Identify which cell holds the provided text, then report its [X, Y] central coordinate. 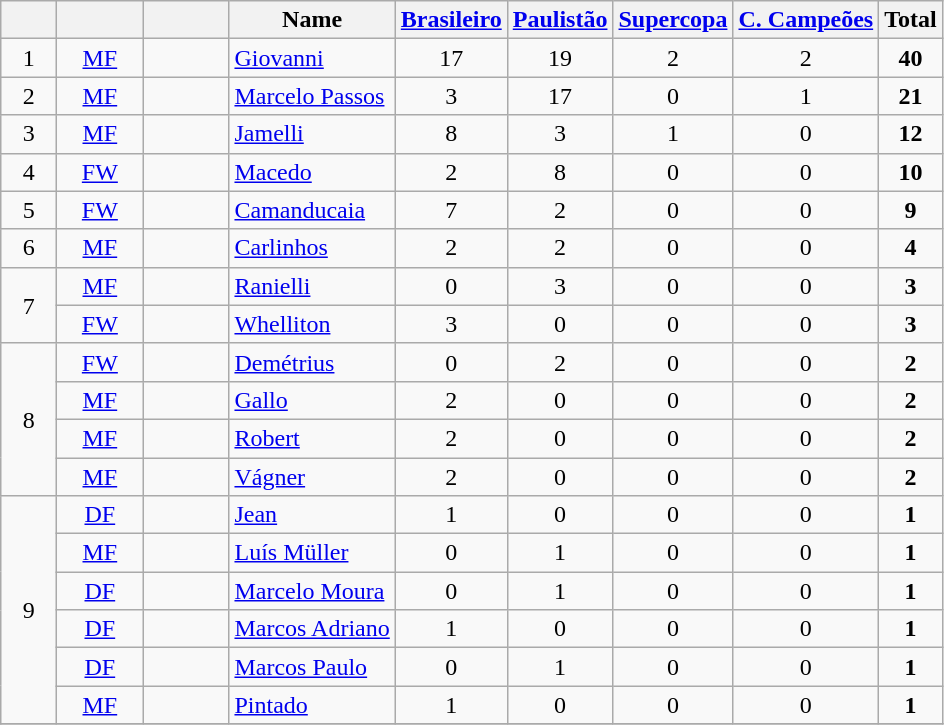
Carlinhos [312, 248]
Brasileiro [451, 20]
Gallo [312, 400]
Ranielli [312, 286]
C. Campeões [806, 20]
Jamelli [312, 134]
Marcos Paulo [312, 667]
Vágner [312, 477]
Pintado [312, 705]
6 [29, 248]
Paulistão [560, 20]
Marcelo Passos [312, 96]
Camanducaia [312, 210]
Robert [312, 438]
12 [911, 134]
40 [911, 58]
5 [29, 210]
Luís Müller [312, 553]
Total [911, 20]
21 [911, 96]
Giovanni [312, 58]
Supercopa [673, 20]
Marcos Adriano [312, 629]
19 [560, 58]
Macedo [312, 172]
Whelliton [312, 324]
Name [312, 20]
Marcelo Moura [312, 591]
Demétrius [312, 362]
10 [911, 172]
Jean [312, 515]
